Output the (x, y) coordinate of the center of the cell containing the given text.  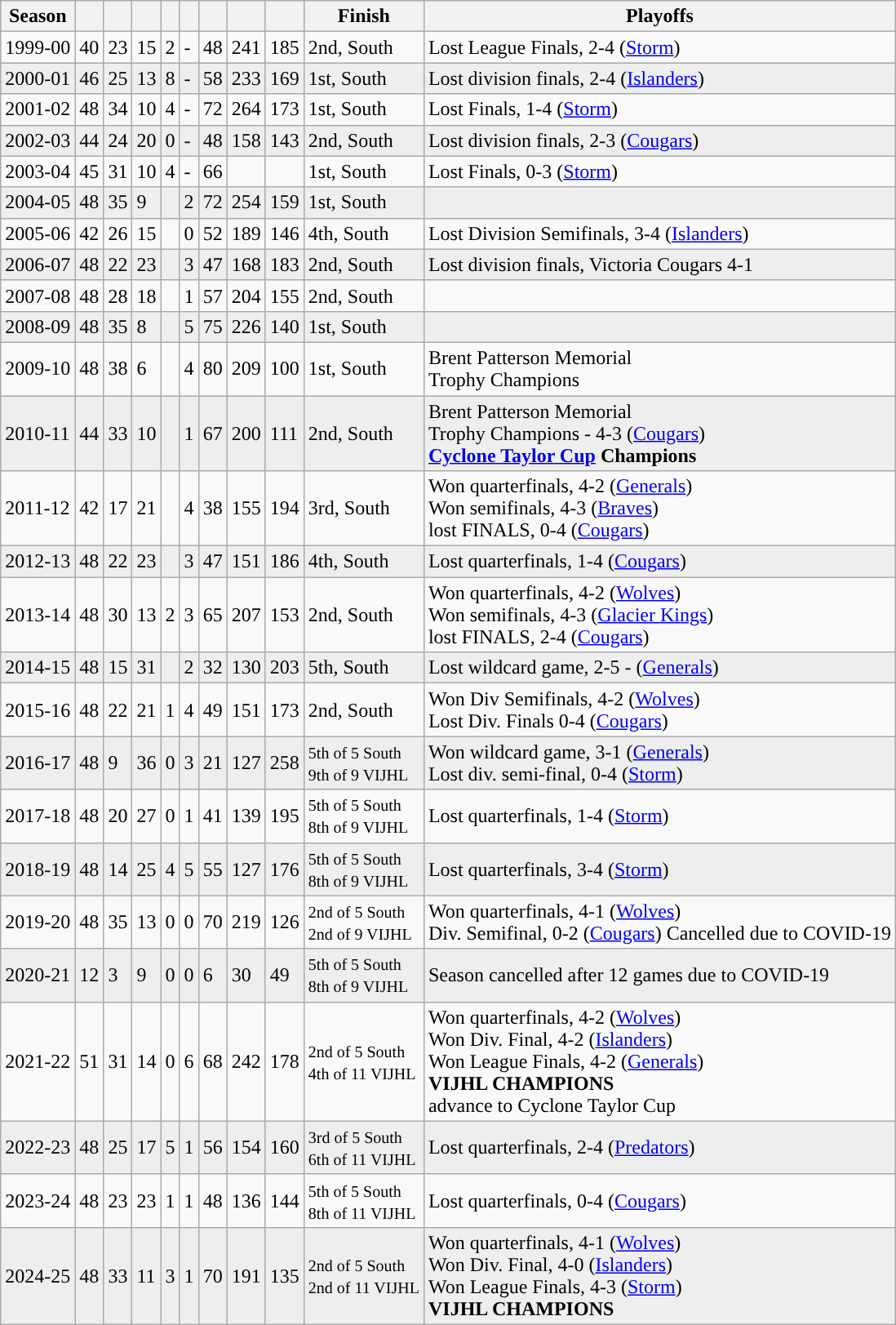
Won quarterfinals, 4-1 (Wolves)Div. Semifinal, 0-2 (Cougars) Cancelled due to COVID-19 (659, 923)
185 (284, 47)
2008-09 (38, 327)
68 (212, 1061)
186 (284, 562)
80 (212, 369)
2006-07 (38, 265)
75 (212, 327)
2012-13 (38, 562)
2nd of 5 South2nd of 11 VIJHL (364, 1275)
65 (212, 615)
2001-02 (38, 109)
2000-01 (38, 78)
2009-10 (38, 369)
178 (284, 1061)
2019-20 (38, 923)
2002-03 (38, 140)
Won Div Semifinals, 4-2 (Wolves)Lost Div. Finals 0-4 (Cougars) (659, 710)
2007-08 (38, 296)
100 (284, 369)
26 (118, 233)
5th of 5 South9th of 9 VIJHL (364, 763)
130 (246, 668)
24 (118, 140)
Lost wildcard game, 2-5 - (Generals) (659, 668)
Lost division finals, 2-4 (Islanders) (659, 78)
40 (90, 47)
154 (246, 1148)
Lost Division Semifinals, 3-4 (Islanders) (659, 233)
Lost quarterfinals, 1-4 (Cougars) (659, 562)
204 (246, 296)
226 (246, 327)
189 (246, 233)
2022-23 (38, 1148)
3rd, South (364, 509)
2017-18 (38, 816)
Lost quarterfinals, 1-4 (Storm) (659, 816)
67 (212, 433)
Won quarterfinals, 4-2 (Generals)Won semifinals, 4-3 (Braves)lost FINALS, 0-4 (Cougars) (659, 509)
191 (246, 1275)
219 (246, 923)
Lost quarterfinals, 2-4 (Predators) (659, 1148)
233 (246, 78)
5th, South (364, 668)
Lost quarterfinals, 0-4 (Cougars) (659, 1200)
2005-06 (38, 233)
58 (212, 78)
203 (284, 668)
2021-22 (38, 1061)
194 (284, 509)
11 (147, 1275)
207 (246, 615)
176 (284, 869)
Lost quarterfinals, 3-4 (Storm) (659, 869)
2nd of 5 South2nd of 9 VIJHL (364, 923)
Lost League Finals, 2-4 (Storm) (659, 47)
2004-05 (38, 202)
Lost Finals, 0-3 (Storm) (659, 171)
2013-14 (38, 615)
146 (284, 233)
139 (246, 816)
32 (212, 668)
Brent Patterson Memorial Trophy Champions (659, 369)
Finish (364, 16)
18 (147, 296)
143 (284, 140)
242 (246, 1061)
264 (246, 109)
2nd of 5 South4th of 11 VIJHL (364, 1061)
168 (246, 265)
2014-15 (38, 668)
46 (90, 78)
144 (284, 1200)
254 (246, 202)
56 (212, 1148)
12 (90, 975)
52 (212, 233)
2010-11 (38, 433)
Season (38, 16)
2020-21 (38, 975)
140 (284, 327)
160 (284, 1148)
2024-25 (38, 1275)
Won wildcard game, 3-1 (Generals)Lost div. semi-final, 0-4 (Storm) (659, 763)
153 (284, 615)
209 (246, 369)
Playoffs (659, 16)
Won quarterfinals, 4-2 (Wolves)Won Div. Final, 4-2 (Islanders)Won League Finals, 4-2 (Generals)VIJHL CHAMPIONSadvance to Cyclone Taylor Cup (659, 1061)
136 (246, 1200)
3rd of 5 South6th of 11 VIJHL (364, 1148)
Brent Patterson Memorial Trophy Champions - 4-3 (Cougars) Cyclone Taylor Cup Champions (659, 433)
2023-24 (38, 1200)
241 (246, 47)
28 (118, 296)
158 (246, 140)
195 (284, 816)
258 (284, 763)
2018-19 (38, 869)
55 (212, 869)
135 (284, 1275)
5th of 5 South8th of 11 VIJHL (364, 1200)
2003-04 (38, 171)
169 (284, 78)
41 (212, 816)
1999-00 (38, 47)
45 (90, 171)
2015-16 (38, 710)
Lost division finals, 2-3 (Cougars) (659, 140)
2011-12 (38, 509)
Lost Finals, 1-4 (Storm) (659, 109)
34 (118, 109)
Lost division finals, Victoria Cougars 4-1 (659, 265)
Season cancelled after 12 games due to COVID-19 (659, 975)
Won quarterfinals, 4-2 (Wolves)Won semifinals, 4-3 (Glacier Kings)lost FINALS, 2-4 (Cougars) (659, 615)
111 (284, 433)
51 (90, 1061)
200 (246, 433)
Won quarterfinals, 4-1 (Wolves)Won Div. Final, 4-0 (Islanders)Won League Finals, 4-3 (Storm)VIJHL CHAMPIONS (659, 1275)
126 (284, 923)
66 (212, 171)
36 (147, 763)
159 (284, 202)
2016-17 (38, 763)
57 (212, 296)
183 (284, 265)
27 (147, 816)
